From the cell containing the given text, extract its center point as (x, y) coordinate. 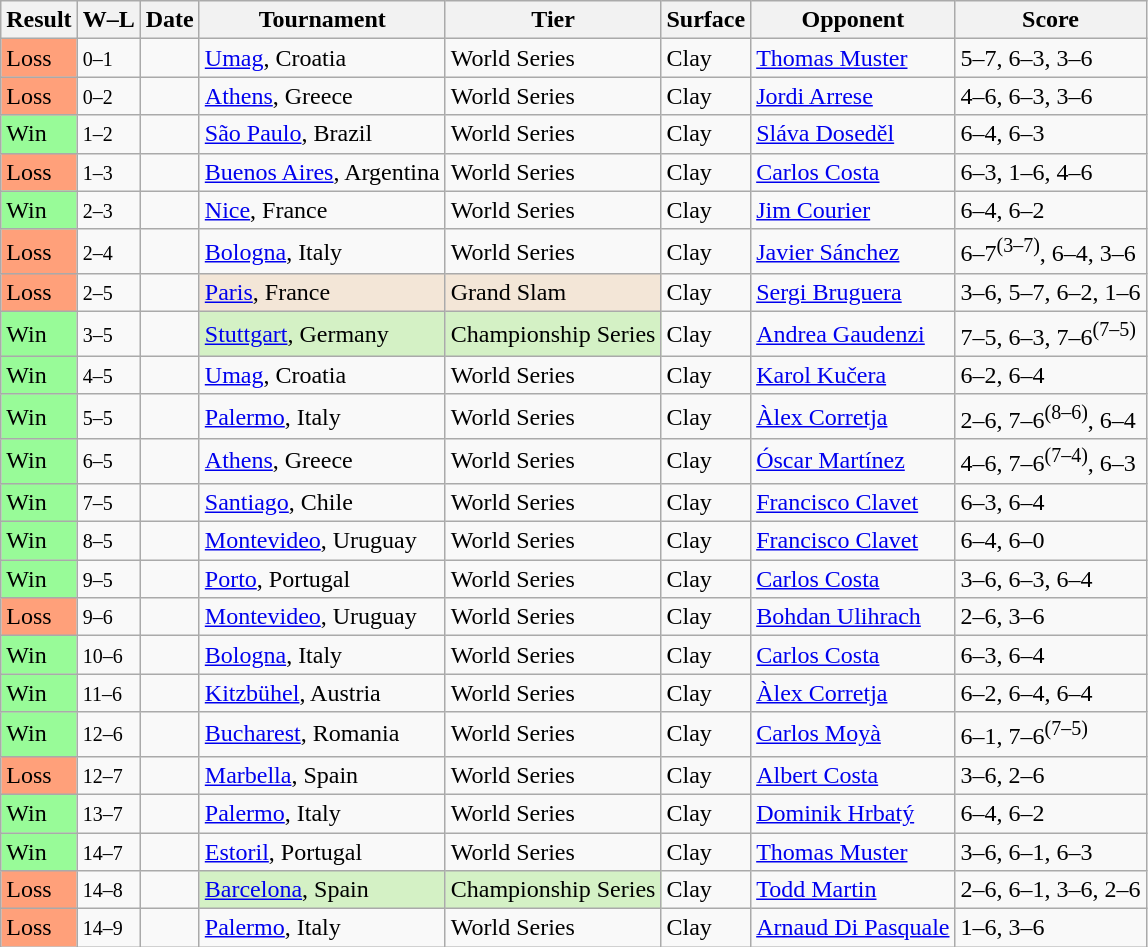
Tournament (322, 20)
12–6 (108, 734)
6–5 (108, 462)
3–6, 2–6 (1050, 775)
3–6, 5–7, 6–2, 1–6 (1050, 293)
9–6 (108, 617)
Porto, Portugal (322, 579)
6–4, 6–0 (1050, 541)
6–4, 6–3 (1050, 134)
Surface (706, 20)
11–6 (108, 693)
São Paulo, Brazil (322, 134)
6–2, 6–4 (1050, 375)
14–9 (108, 928)
Dominik Hrbatý (853, 813)
Albert Costa (853, 775)
Sergi Bruguera (853, 293)
Arnaud Di Pasquale (853, 928)
Bucharest, Romania (322, 734)
Óscar Martínez (853, 462)
9–5 (108, 579)
Karol Kučera (853, 375)
6–3, 1–6, 4–6 (1050, 172)
13–7 (108, 813)
Santiago, Chile (322, 502)
6–1, 7–6(7–5) (1050, 734)
Opponent (853, 20)
Stuttgart, Germany (322, 334)
10–6 (108, 655)
2–6, 6–1, 3–6, 2–6 (1050, 890)
8–5 (108, 541)
Buenos Aires, Argentina (322, 172)
4–6, 7–6(7–4), 6–3 (1050, 462)
1–6, 3–6 (1050, 928)
W–L (108, 20)
3–6, 6–1, 6–3 (1050, 852)
Estoril, Portugal (322, 852)
2–6, 3–6 (1050, 617)
Sláva Doseděl (853, 134)
3–6, 6–3, 6–4 (1050, 579)
0–1 (108, 58)
Javier Sánchez (853, 252)
Result (39, 20)
3–5 (108, 334)
Date (170, 20)
Score (1050, 20)
6–7(3–7), 6–4, 3–6 (1050, 252)
Grand Slam (553, 293)
2–3 (108, 210)
12–7 (108, 775)
5–5 (108, 416)
Todd Martin (853, 890)
Jim Courier (853, 210)
1–3 (108, 172)
2–6, 7–6(8–6), 6–4 (1050, 416)
Nice, France (322, 210)
Kitzbühel, Austria (322, 693)
Jordi Arrese (853, 96)
5–7, 6–3, 3–6 (1050, 58)
7–5 (108, 502)
4–6, 6–3, 3–6 (1050, 96)
Barcelona, Spain (322, 890)
2–5 (108, 293)
0–2 (108, 96)
Carlos Moyà (853, 734)
7–5, 6–3, 7–6(7–5) (1050, 334)
1–2 (108, 134)
14–8 (108, 890)
14–7 (108, 852)
Marbella, Spain (322, 775)
4–5 (108, 375)
Tier (553, 20)
Andrea Gaudenzi (853, 334)
6–2, 6–4, 6–4 (1050, 693)
Paris, France (322, 293)
Bohdan Ulihrach (853, 617)
2–4 (108, 252)
